Locate the cell with the specified text and output its [x, y] center coordinate. 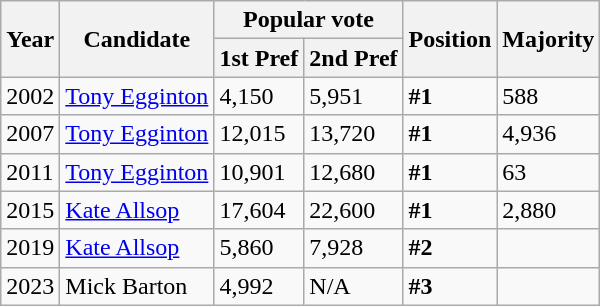
2015 [30, 210]
1st Pref [259, 58]
2011 [30, 172]
63 [548, 172]
2007 [30, 134]
2023 [30, 286]
N/A [354, 286]
Majority [548, 39]
22,600 [354, 210]
2019 [30, 248]
12,680 [354, 172]
4,936 [548, 134]
13,720 [354, 134]
2,880 [548, 210]
2nd Pref [354, 58]
Year [30, 39]
2002 [30, 96]
Position [450, 39]
Candidate [137, 39]
#3 [450, 286]
17,604 [259, 210]
588 [548, 96]
5,951 [354, 96]
7,928 [354, 248]
4,992 [259, 286]
#2 [450, 248]
Mick Barton [137, 286]
Popular vote [308, 20]
4,150 [259, 96]
12,015 [259, 134]
5,860 [259, 248]
10,901 [259, 172]
